For the text-containing cell, return its midpoint in [x, y] coordinate format. 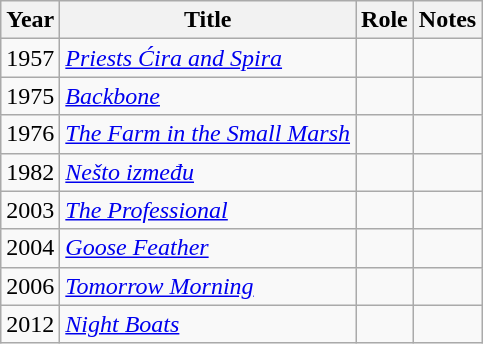
1982 [30, 172]
1976 [30, 134]
Tomorrow Morning [208, 286]
1957 [30, 58]
The Farm in the Small Marsh [208, 134]
Backbone [208, 96]
1975 [30, 96]
Night Boats [208, 324]
Notes [447, 20]
Role [385, 20]
2003 [30, 210]
Nešto između [208, 172]
2006 [30, 286]
The Professional [208, 210]
Year [30, 20]
2012 [30, 324]
2004 [30, 248]
Priests Ćira and Spira [208, 58]
Goose Feather [208, 248]
Title [208, 20]
